Extract the [X, Y] coordinate from the center of the cell holding the provided text.  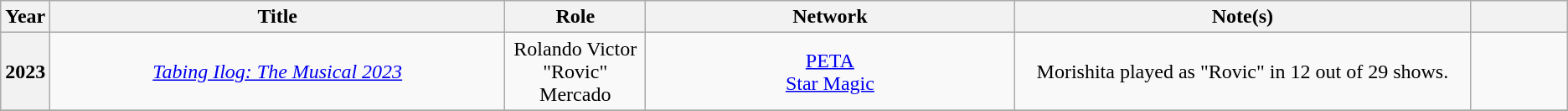
Rolando Victor "Rovic" Mercado [575, 71]
Title [278, 17]
Morishita played as "Rovic" in 12 out of 29 shows. [1243, 71]
Role [575, 17]
2023 [25, 71]
PETAStar Magic [830, 71]
Tabing Ilog: The Musical 2023 [278, 71]
Network [830, 17]
Year [25, 17]
Note(s) [1243, 17]
